Determine the (X, Y) coordinate at the center of the cell enclosing the given text.  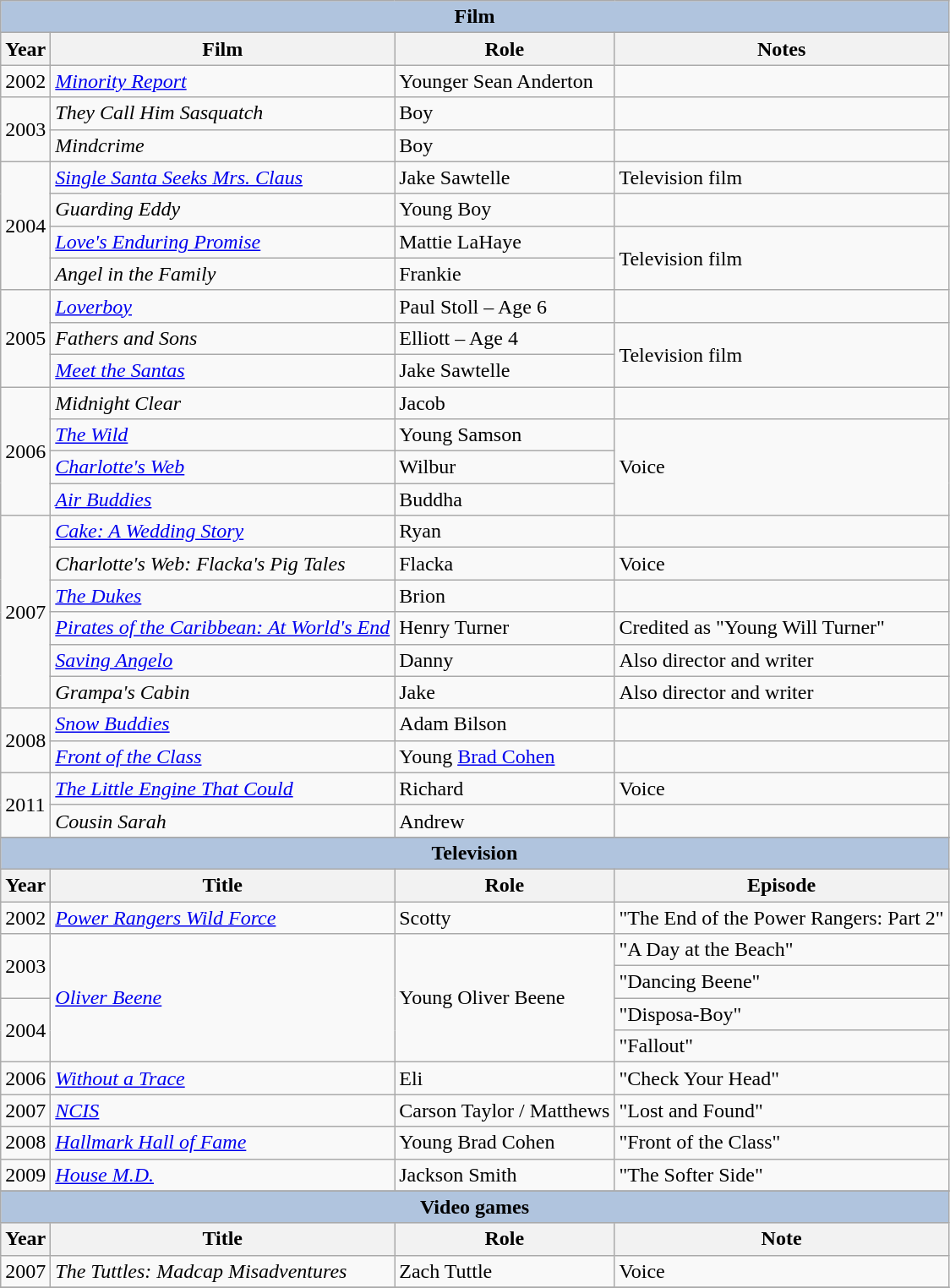
Saving Angelo (223, 660)
Charlotte's Web: Flacka's Pig Tales (223, 564)
Guarding Eddy (223, 210)
The Little Engine That Could (223, 789)
Pirates of the Caribbean: At World's End (223, 628)
Notes (781, 49)
Snow Buddies (223, 724)
Adam Bilson (505, 724)
Young Oliver Beene (505, 998)
Hallmark Hall of Fame (223, 1143)
Jacob (505, 403)
Buddha (505, 499)
"Fallout" (781, 1046)
Younger Sean Anderton (505, 81)
Young Samson (505, 435)
Oliver Beene (223, 998)
"A Day at the Beach" (781, 950)
2011 (25, 805)
"Check Your Head" (781, 1078)
"Lost and Found" (781, 1111)
Cousin Sarah (223, 821)
Angel in the Family (223, 274)
Charlotte's Web (223, 467)
Eli (505, 1078)
Paul Stoll – Age 6 (505, 306)
"Disposa-Boy" (781, 1014)
Midnight Clear (223, 403)
Andrew (505, 821)
Grampa's Cabin (223, 692)
Wilbur (505, 467)
Meet the Santas (223, 370)
"The Softer Side" (781, 1175)
Power Rangers Wild Force (223, 917)
Frankie (505, 274)
Jake (505, 692)
Video games (475, 1207)
House M.D. (223, 1175)
The Wild (223, 435)
The Tuttles: Madcap Misadventures (223, 1271)
Loverboy (223, 306)
NCIS (223, 1111)
Note (781, 1239)
Scotty (505, 917)
Ryan (505, 532)
Single Santa Seeks Mrs. Claus (223, 177)
"Dancing Beene" (781, 982)
Flacka (505, 564)
Elliott – Age 4 (505, 338)
Television (475, 853)
Front of the Class (223, 756)
Mindcrime (223, 145)
Danny (505, 660)
"Front of the Class" (781, 1143)
Young Boy (505, 210)
2005 (25, 338)
Carson Taylor / Matthews (505, 1111)
Henry Turner (505, 628)
Air Buddies (223, 499)
"The End of the Power Rangers: Part 2" (781, 917)
Credited as "Young Will Turner" (781, 628)
2009 (25, 1175)
They Call Him Sasquatch (223, 113)
Richard (505, 789)
Love's Enduring Promise (223, 242)
Episode (781, 885)
Brion (505, 596)
Minority Report (223, 81)
Jackson Smith (505, 1175)
Cake: A Wedding Story (223, 532)
Without a Trace (223, 1078)
Fathers and Sons (223, 338)
Mattie LaHaye (505, 242)
The Dukes (223, 596)
Zach Tuttle (505, 1271)
